Capture the cell that displays the provided text and extract its (x, y) central coordinate. 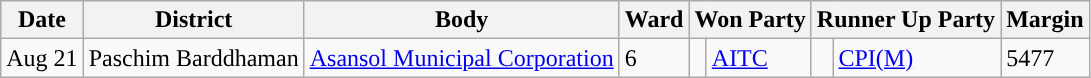
CPI(M) (917, 58)
Paschim Barddhaman (194, 58)
Aug 21 (42, 58)
Won Party (750, 20)
District (194, 20)
AITC (758, 58)
Ward (654, 20)
Date (42, 20)
6 (654, 58)
Body (462, 20)
5477 (1045, 58)
Runner Up Party (906, 20)
Margin (1045, 20)
Asansol Municipal Corporation (462, 58)
